Provide the [x, y] coordinate of the cell's center where the given text is located.  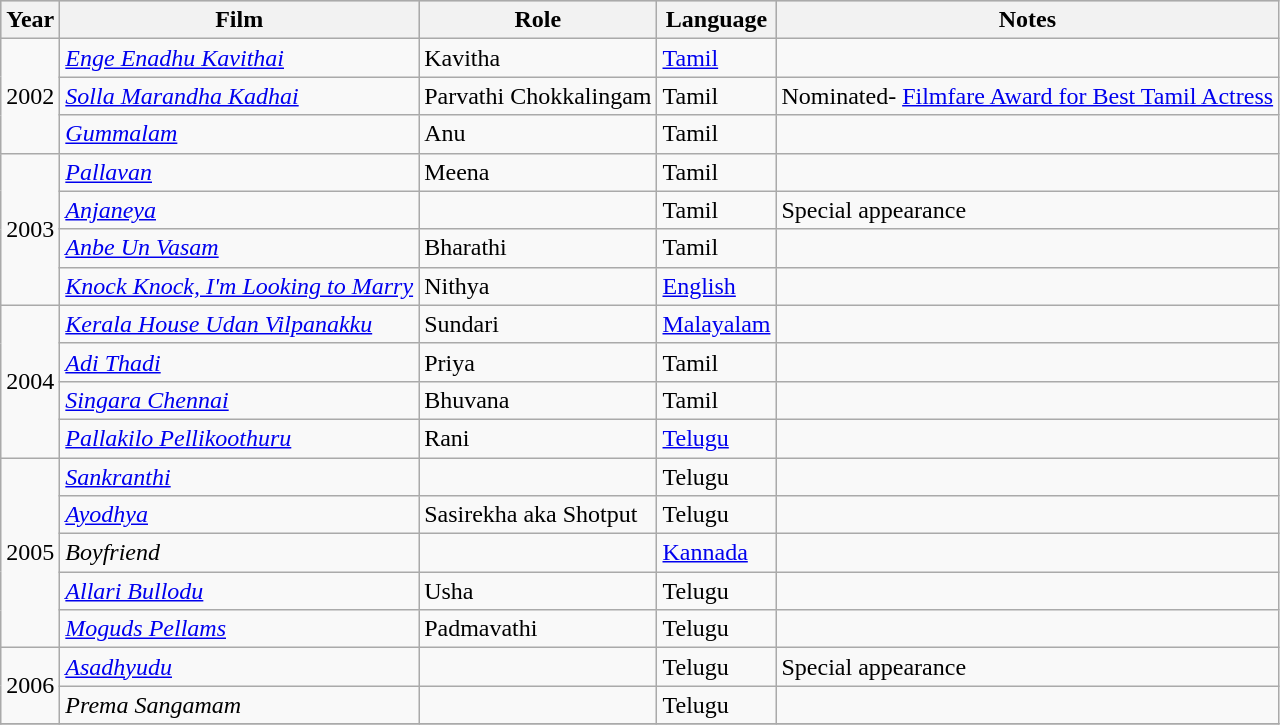
Kannada [716, 553]
2003 [30, 229]
2002 [30, 96]
Bhuvana [538, 400]
Enge Enadhu Kavithai [240, 58]
2006 [30, 686]
2004 [30, 381]
English [716, 286]
Usha [538, 591]
Bharathi [538, 248]
Gummalam [240, 134]
2005 [30, 553]
Parvathi Chokkalingam [538, 96]
Anjaneya [240, 210]
Kavitha [538, 58]
Pallavan [240, 172]
Padmavathi [538, 629]
Sankranthi [240, 477]
Meena [538, 172]
Language [716, 20]
Boyfriend [240, 553]
Solla Marandha Kadhai [240, 96]
Sasirekha aka Shotput [538, 515]
Knock Knock, I'm Looking to Marry [240, 286]
Kerala House Udan Vilpanakku [240, 324]
Moguds Pellams [240, 629]
Nominated- Filmfare Award for Best Tamil Actress [1028, 96]
Pallakilo Pellikoothuru [240, 438]
Film [240, 20]
Anu [538, 134]
Malayalam [716, 324]
Rani [538, 438]
Priya [538, 362]
Adi Thadi [240, 362]
Year [30, 20]
Sundari [538, 324]
Ayodhya [240, 515]
Prema Sangamam [240, 705]
Nithya [538, 286]
Role [538, 20]
Anbe Un Vasam [240, 248]
Asadhyudu [240, 667]
Allari Bullodu [240, 591]
Notes [1028, 20]
Singara Chennai [240, 400]
